Scan for the cell matching the given text and deliver its (X, Y) coordinate at center. 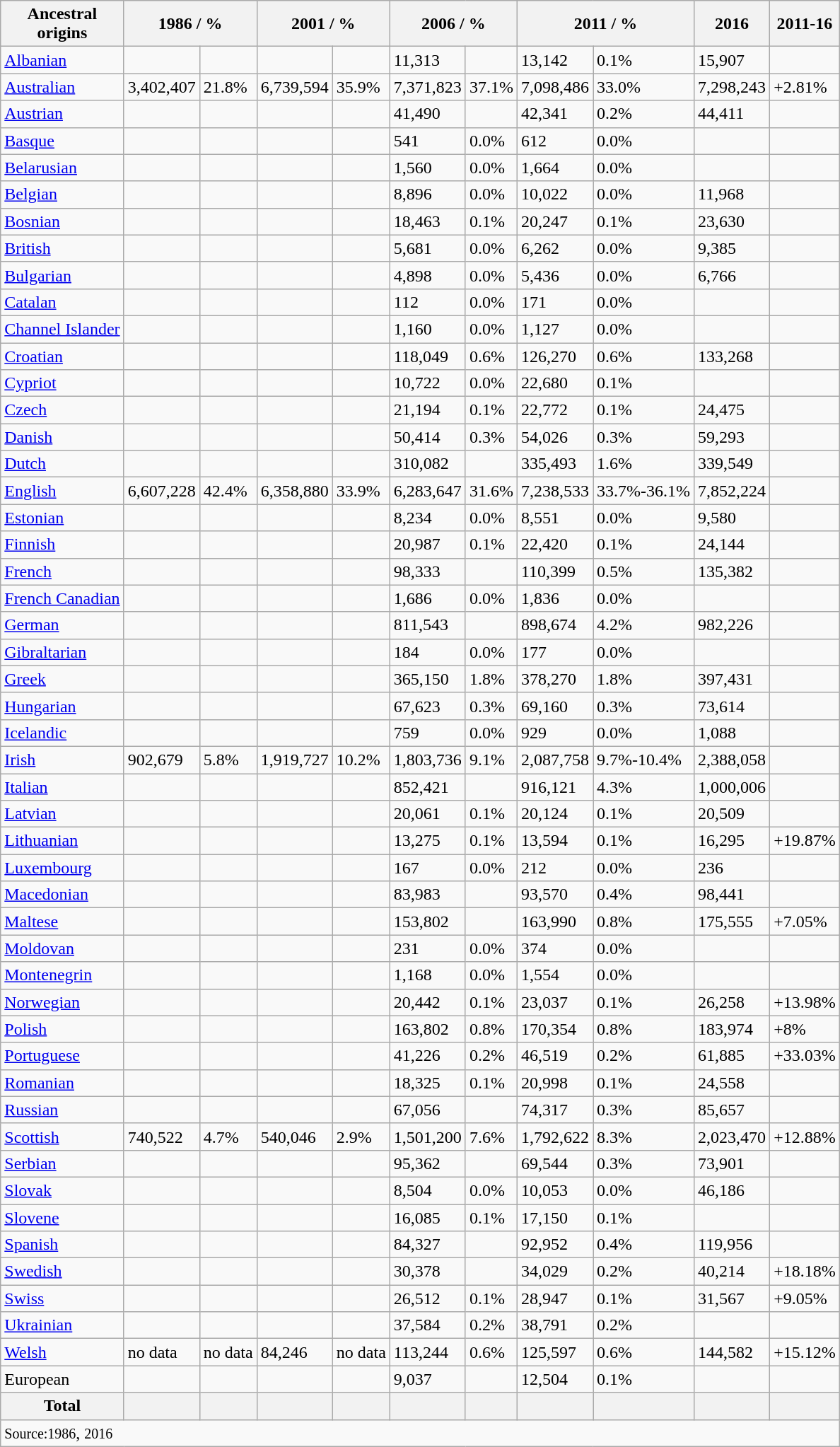
374 (554, 948)
73,614 (733, 706)
15,907 (733, 60)
13,275 (427, 841)
1,919,727 (294, 760)
+18.18% (805, 1272)
German (62, 625)
Slovene (62, 1217)
Polish (62, 1029)
20,442 (427, 1002)
5,436 (554, 275)
1.6% (643, 464)
6,283,647 (427, 491)
1,000,006 (733, 787)
7.6% (491, 1137)
8,504 (427, 1190)
44,411 (733, 114)
26,512 (427, 1298)
8,234 (427, 518)
+15.12% (805, 1352)
365,150 (427, 679)
69,544 (554, 1163)
21.8% (228, 87)
10.2% (361, 760)
540,046 (294, 1137)
2,388,058 (733, 760)
30,378 (427, 1272)
9.7%-10.4% (643, 760)
7,371,823 (427, 87)
20,509 (733, 814)
16,295 (733, 841)
811,543 (427, 625)
144,582 (733, 1352)
12,504 (554, 1379)
Swiss (62, 1298)
Montenegrin (62, 975)
1,686 (427, 598)
Spanish (62, 1245)
7,238,533 (554, 491)
20,987 (427, 545)
31.6% (491, 491)
163,990 (554, 922)
2006 / % (453, 24)
6,607,228 (161, 491)
92,952 (554, 1245)
28,947 (554, 1298)
1,664 (554, 168)
Portuguese (62, 1056)
902,679 (161, 760)
2011 / % (605, 24)
Gibraltarian (62, 652)
177 (554, 652)
171 (554, 302)
5.8% (228, 760)
Swedish (62, 1272)
231 (427, 948)
38,791 (554, 1325)
+12.88% (805, 1137)
1,088 (733, 733)
612 (554, 141)
42,341 (554, 114)
69,160 (554, 706)
24,144 (733, 545)
40,214 (733, 1272)
16,085 (427, 1217)
236 (733, 868)
Hungarian (62, 706)
73,901 (733, 1163)
33.7%-36.1% (643, 491)
Bulgarian (62, 275)
10,022 (554, 194)
9,385 (733, 248)
1,554 (554, 975)
Finnish (62, 545)
4.3% (643, 787)
4.2% (643, 625)
167 (427, 868)
34,029 (554, 1272)
7,298,243 (733, 87)
41,226 (427, 1056)
Czech (62, 410)
Total (62, 1406)
Australian (62, 87)
18,325 (427, 1083)
Dutch (62, 464)
119,956 (733, 1245)
59,293 (733, 437)
Moldovan (62, 948)
2001 / % (323, 24)
1986 / % (190, 24)
Icelandic (62, 733)
English (62, 491)
35.9% (361, 87)
11,313 (427, 60)
2,023,470 (733, 1137)
26,258 (733, 1002)
20,998 (554, 1083)
Macedonian (62, 895)
4,898 (427, 275)
898,674 (554, 625)
British (62, 248)
8.3% (643, 1137)
2,087,758 (554, 760)
8,551 (554, 518)
Croatian (62, 356)
118,049 (427, 356)
41,490 (427, 114)
541 (427, 141)
20,124 (554, 814)
67,623 (427, 706)
397,431 (733, 679)
212 (554, 868)
13,142 (554, 60)
7,852,224 (733, 491)
46,519 (554, 1056)
Norwegian (62, 1002)
33.0% (643, 87)
170,354 (554, 1029)
Serbian (62, 1163)
Austrian (62, 114)
1,501,200 (427, 1137)
2016 (733, 24)
Belgian (62, 194)
740,522 (161, 1137)
20,247 (554, 221)
163,802 (427, 1029)
Estonian (62, 518)
335,493 (554, 464)
1,160 (427, 329)
+7.05% (805, 922)
54,026 (554, 437)
135,382 (733, 571)
Channel Islander (62, 329)
Danish (62, 437)
13,594 (554, 841)
37.1% (491, 87)
74,317 (554, 1110)
61,885 (733, 1056)
42.4% (228, 491)
7,098,486 (554, 87)
+2.81% (805, 87)
184 (427, 652)
1,560 (427, 168)
22,680 (554, 383)
Welsh (62, 1352)
310,082 (427, 464)
20,061 (427, 814)
Scottish (62, 1137)
37,584 (427, 1325)
Ancestral origins (62, 24)
24,475 (733, 410)
Latvian (62, 814)
916,121 (554, 787)
10,053 (554, 1190)
9,037 (427, 1379)
22,420 (554, 545)
Greek (62, 679)
133,268 (733, 356)
European (62, 1379)
852,421 (427, 787)
83,983 (427, 895)
33.9% (361, 491)
929 (554, 733)
Catalan (62, 302)
3,402,407 (161, 87)
378,270 (554, 679)
125,597 (554, 1352)
+19.87% (805, 841)
Cypriot (62, 383)
6,739,594 (294, 87)
1,168 (427, 975)
95,362 (427, 1163)
0.5% (643, 571)
18,463 (427, 221)
46,186 (733, 1190)
110,399 (554, 571)
Slovak (62, 1190)
22,772 (554, 410)
6,766 (733, 275)
Russian (62, 1110)
Romanian (62, 1083)
98,333 (427, 571)
French Canadian (62, 598)
8,896 (427, 194)
23,037 (554, 1002)
Bosnian (62, 221)
1,792,622 (554, 1137)
98,441 (733, 895)
Italian (62, 787)
5,681 (427, 248)
+8% (805, 1029)
Source:1986, 2016 (420, 1433)
9,580 (733, 518)
85,657 (733, 1110)
126,270 (554, 356)
183,974 (733, 1029)
Lithuanian (62, 841)
+9.05% (805, 1298)
24,558 (733, 1083)
112 (427, 302)
31,567 (733, 1298)
9.1% (491, 760)
French (62, 571)
23,630 (733, 221)
113,244 (427, 1352)
Irish (62, 760)
+33.03% (805, 1056)
2.9% (361, 1137)
759 (427, 733)
339,549 (733, 464)
982,226 (733, 625)
67,056 (427, 1110)
50,414 (427, 437)
153,802 (427, 922)
1,803,736 (427, 760)
17,150 (554, 1217)
Luxembourg (62, 868)
6,358,880 (294, 491)
Maltese (62, 922)
1,836 (554, 598)
1,127 (554, 329)
93,570 (554, 895)
Basque (62, 141)
84,246 (294, 1352)
4.7% (228, 1137)
84,327 (427, 1245)
+13.98% (805, 1002)
Albanian (62, 60)
11,968 (733, 194)
21,194 (427, 410)
Belarusian (62, 168)
2011-16 (805, 24)
6,262 (554, 248)
175,555 (733, 922)
Ukrainian (62, 1325)
10,722 (427, 383)
